Scan for the cell matching the given text and deliver its [x, y] coordinate at center. 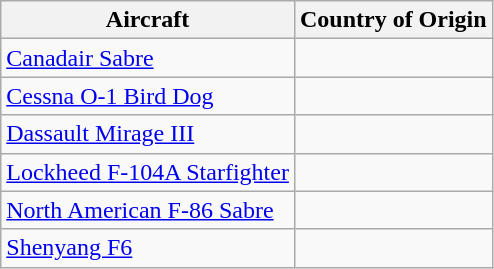
Country of Origin [393, 20]
Canadair Sabre [148, 58]
Dassault Mirage III [148, 134]
North American F-86 Sabre [148, 210]
Shenyang F6 [148, 248]
Aircraft [148, 20]
Lockheed F-104A Starfighter [148, 172]
Cessna O-1 Bird Dog [148, 96]
